Output the (X, Y) coordinate of the center of the cell containing the given text.  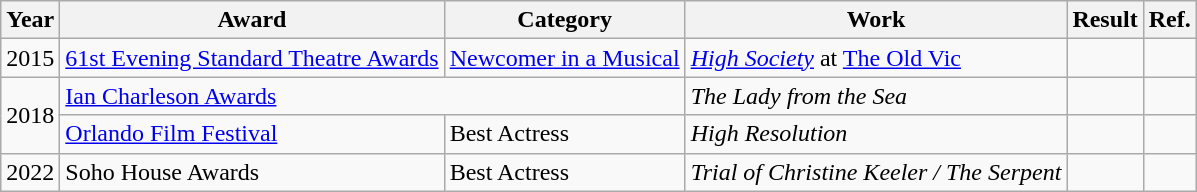
2022 (30, 172)
Award (252, 20)
61st Evening Standard Theatre Awards (252, 58)
Category (564, 20)
Orlando Film Festival (252, 134)
Soho House Awards (252, 172)
High Resolution (876, 134)
Ref. (1170, 20)
Ian Charleson Awards (372, 96)
Newcomer in a Musical (564, 58)
Year (30, 20)
Work (876, 20)
2015 (30, 58)
2018 (30, 115)
High Society at The Old Vic (876, 58)
Result (1105, 20)
The Lady from the Sea (876, 96)
Trial of Christine Keeler / The Serpent (876, 172)
